Extract the [X, Y] coordinate from the center of the cell holding the provided text.  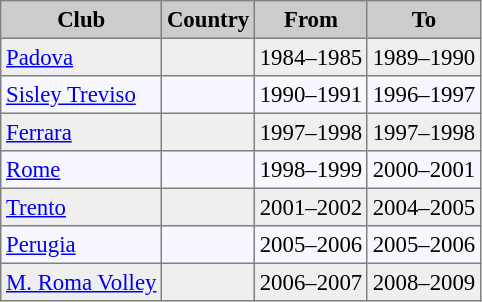
2000–2001 [424, 170]
1996–1997 [424, 95]
Sisley Treviso [82, 95]
M. Roma Volley [82, 282]
2008–2009 [424, 282]
1989–1990 [424, 57]
From [310, 20]
Trento [82, 207]
Perugia [82, 245]
2004–2005 [424, 207]
Rome [82, 170]
1998–1999 [310, 170]
2006–2007 [310, 282]
2001–2002 [310, 207]
1990–1991 [310, 95]
Country [208, 20]
To [424, 20]
Club [82, 20]
1984–1985 [310, 57]
Ferrara [82, 132]
Padova [82, 57]
